Locate the cell with the specified text and output its (X, Y) center coordinate. 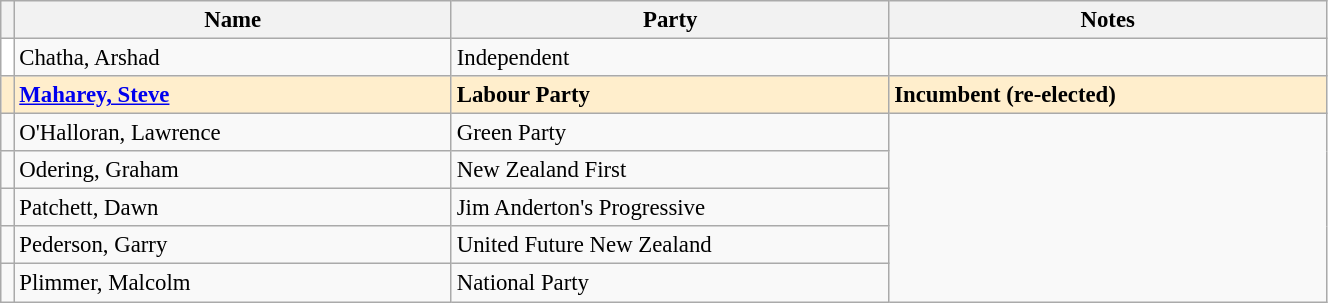
Plimmer, Malcolm (232, 283)
Green Party (670, 133)
O'Halloran, Lawrence (232, 133)
Name (232, 20)
Jim Anderton's Progressive (670, 208)
National Party (670, 283)
Incumbent (re-elected) (1108, 95)
Patchett, Dawn (232, 208)
Notes (1108, 20)
Chatha, Arshad (232, 58)
Party (670, 20)
New Zealand First (670, 170)
Odering, Graham (232, 170)
Maharey, Steve (232, 95)
Labour Party (670, 95)
United Future New Zealand (670, 245)
Independent (670, 58)
Pederson, Garry (232, 245)
